Determine the (X, Y) coordinate at the center of the cell enclosing the given text.  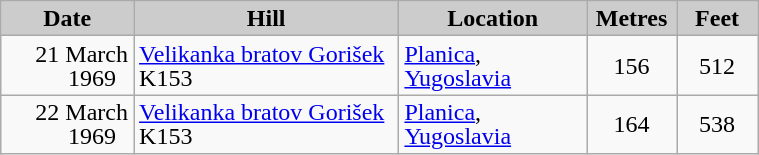
Hill (266, 18)
Date (68, 18)
Location (493, 18)
538 (716, 124)
156 (631, 66)
Feet (716, 18)
Metres (631, 18)
22 March 1969 (68, 124)
512 (716, 66)
164 (631, 124)
21 March 1969 (68, 66)
